Identify which cell holds the provided text, then report its [X, Y] central coordinate. 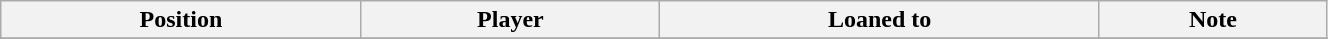
Position [181, 20]
Loaned to [880, 20]
Note [1212, 20]
Player [510, 20]
